Output the [X, Y] coordinate of the center of the cell containing the given text.  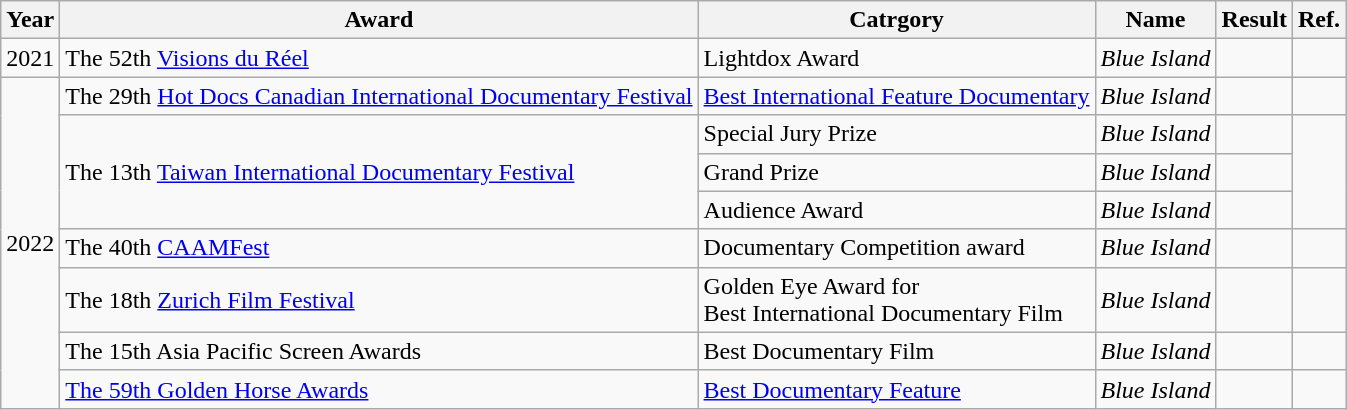
Ref. [1318, 20]
Award [379, 20]
The 29th Hot Docs Canadian International Documentary Festival [379, 96]
The 15th Asia Pacific Screen Awards [379, 351]
Result [1254, 20]
2022 [30, 243]
Audience Award [896, 210]
The 52th Visions du Réel [379, 58]
Catrgory [896, 20]
Documentary Competition award [896, 248]
Year [30, 20]
The 59th Golden Horse Awards [379, 389]
Lightdox Award [896, 58]
Best International Feature Documentary [896, 96]
Special Jury Prize [896, 134]
2021 [30, 58]
The 18th Zurich Film Festival [379, 300]
Golden Eye Award forBest International Documentary Film [896, 300]
The 13th Taiwan International Documentary Festival [379, 172]
Name [1156, 20]
Grand Prize [896, 172]
Best Documentary Film [896, 351]
Best Documentary Feature [896, 389]
The 40th CAAMFest [379, 248]
